Determine the (x, y) coordinate at the center of the cell enclosing the given text.  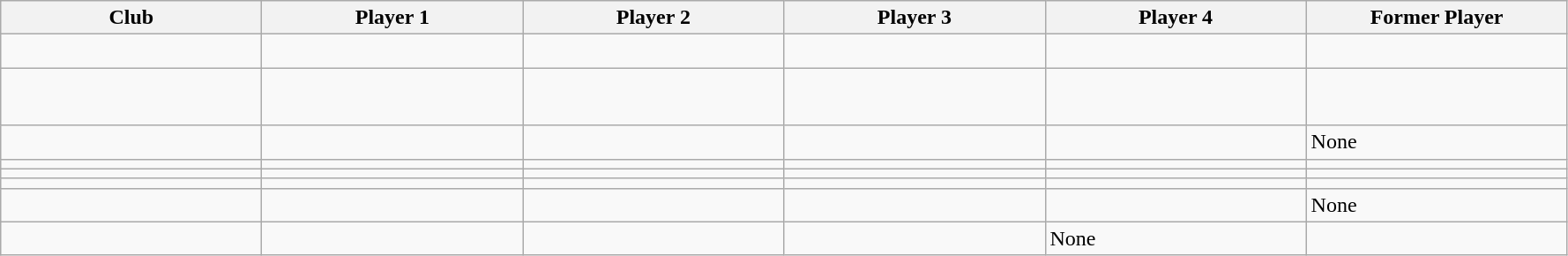
Player 4 (1176, 18)
Former Player (1437, 18)
Player 3 (915, 18)
Player 1 (392, 18)
Player 2 (653, 18)
Club (131, 18)
